Detect which cell encompasses the target text, then output its (X, Y) center coordinate. 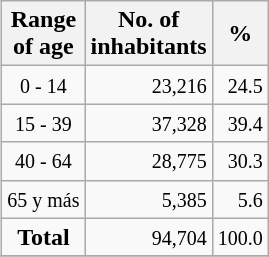
65 y más (44, 199)
No. ofinhabitants (148, 34)
100.0 (240, 237)
5.6 (240, 199)
94,704 (148, 237)
40 - 64 (44, 161)
5,385 (148, 199)
15 - 39 (44, 123)
37,328 (148, 123)
Rangeof age (44, 34)
28,775 (148, 161)
Total (44, 237)
23,216 (148, 85)
30.3 (240, 161)
% (240, 34)
39.4 (240, 123)
24.5 (240, 85)
0 - 14 (44, 85)
